From the cell containing the given text, extract its center point as (X, Y) coordinate. 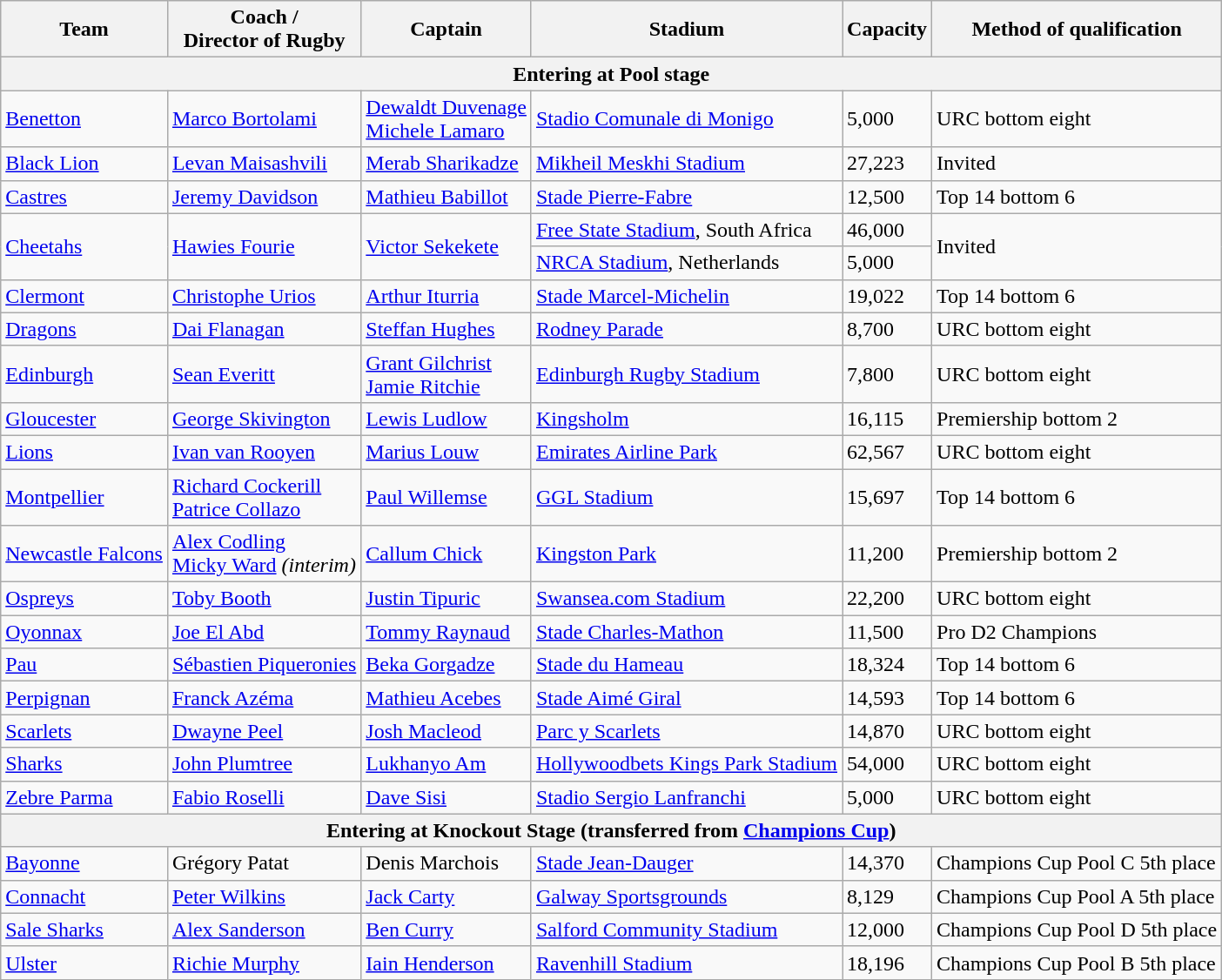
Bayonne (84, 863)
Newcastle Falcons (84, 554)
Pro D2 Champions (1078, 632)
Stade Jean-Dauger (686, 863)
18,196 (888, 963)
Edinburgh Rugby Stadium (686, 374)
Stade Charles-Mathon (686, 632)
Rodney Parade (686, 329)
Toby Booth (264, 599)
Marius Louw (446, 452)
Champions Cup Pool C 5th place (1078, 863)
Black Lion (84, 164)
Mathieu Acebes (446, 698)
Joe El Abd (264, 632)
15,697 (888, 496)
8,129 (888, 896)
Entering at Knockout Stage (transferred from Champions Cup) (611, 830)
Fabio Roselli (264, 797)
Arthur Iturria (446, 296)
Ulster (84, 963)
8,700 (888, 329)
Pau (84, 665)
Jeremy Davidson (264, 197)
Scarlets (84, 731)
Justin Tipuric (446, 599)
John Plumtree (264, 764)
Steffan Hughes (446, 329)
27,223 (888, 164)
Alex Codling Micky Ward (interim) (264, 554)
Franck Azéma (264, 698)
Parc y Scarlets (686, 731)
Beka Gorgadze (446, 665)
Oyonnax (84, 632)
Lions (84, 452)
Grant Gilchrist Jamie Ritchie (446, 374)
Richie Murphy (264, 963)
12,000 (888, 930)
Ivan van Rooyen (264, 452)
Champions Cup Pool A 5th place (1078, 896)
Denis Marchois (446, 863)
Dragons (84, 329)
Gloucester (84, 419)
Stadium (686, 30)
Swansea.com Stadium (686, 599)
62,567 (888, 452)
Stade Marcel-Michelin (686, 296)
7,800 (888, 374)
Connacht (84, 896)
Dwayne Peel (264, 731)
Mikheil Meskhi Stadium (686, 164)
11,500 (888, 632)
Richard Cockerill Patrice Collazo (264, 496)
14,593 (888, 698)
46,000 (888, 230)
Method of qualification (1078, 30)
Christophe Urios (264, 296)
Dai Flanagan (264, 329)
Sale Sharks (84, 930)
12,500 (888, 197)
GGL Stadium (686, 496)
Coach /Director of Rugby (264, 30)
Dave Sisi (446, 797)
Callum Chick (446, 554)
Sean Everitt (264, 374)
Champions Cup Pool B 5th place (1078, 963)
Grégory Patat (264, 863)
Victor Sekekete (446, 246)
Galway Sportsgrounds (686, 896)
19,022 (888, 296)
Hawies Fourie (264, 246)
Kingston Park (686, 554)
Cheetahs (84, 246)
Marco Bortolami (264, 118)
Ravenhill Stadium (686, 963)
14,870 (888, 731)
Montpellier (84, 496)
Clermont (84, 296)
Capacity (888, 30)
Champions Cup Pool D 5th place (1078, 930)
Stade Aimé Giral (686, 698)
Salford Community Stadium (686, 930)
Ospreys (84, 599)
Lewis Ludlow (446, 419)
George Skivington (264, 419)
Entering at Pool stage (611, 74)
18,324 (888, 665)
Alex Sanderson (264, 930)
Levan Maisashvili (264, 164)
Captain (446, 30)
Iain Henderson (446, 963)
Josh Macleod (446, 731)
Lukhanyo Am (446, 764)
16,115 (888, 419)
11,200 (888, 554)
Hollywoodbets Kings Park Stadium (686, 764)
Paul Willemse (446, 496)
Sharks (84, 764)
Edinburgh (84, 374)
Stade du Hameau (686, 665)
Dewaldt Duvenage Michele Lamaro (446, 118)
Emirates Airline Park (686, 452)
Kingsholm (686, 419)
Tommy Raynaud (446, 632)
NRCA Stadium, Netherlands (686, 263)
Ben Curry (446, 930)
Stadio Sergio Lanfranchi (686, 797)
14,370 (888, 863)
Team (84, 30)
Benetton (84, 118)
Merab Sharikadze (446, 164)
Zebre Parma (84, 797)
Perpignan (84, 698)
54,000 (888, 764)
Sébastien Piqueronies (264, 665)
Jack Carty (446, 896)
Stade Pierre-Fabre (686, 197)
Free State Stadium, South Africa (686, 230)
Peter Wilkins (264, 896)
Mathieu Babillot (446, 197)
22,200 (888, 599)
Stadio Comunale di Monigo (686, 118)
Castres (84, 197)
